Capture the cell that displays the provided text and extract its [X, Y] central coordinate. 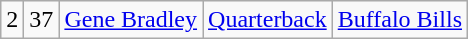
37 [42, 20]
Gene Bradley [131, 20]
Buffalo Bills [400, 20]
2 [12, 20]
Quarterback [268, 20]
